Output the [x, y] coordinate of the center of the cell containing the given text.  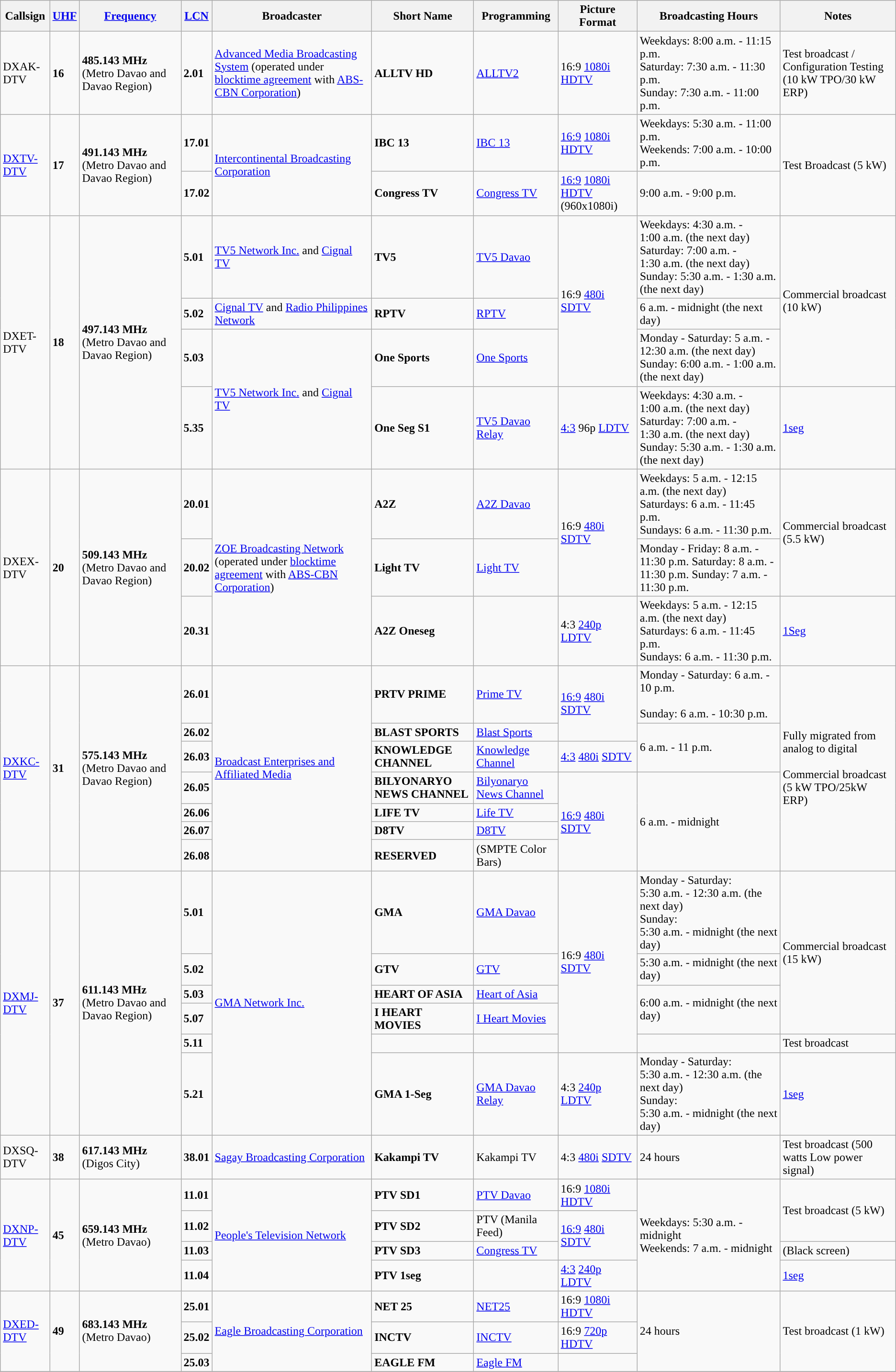
575.143 MHz(Metro Davao and Davao Region) [130, 768]
Weekdays: 8:00 a.m. - 11:15 p.m.Saturday: 7:30 a.m. - 11:30 p.m.Sunday: 7:30 a.m. - 11:00 p.m. [708, 73]
26.05 [196, 788]
497.143 MHz(Metro Davao and Davao Region) [130, 342]
31 [65, 768]
2.01 [196, 73]
5.35 [196, 428]
Knowledge Channel [516, 757]
Monday - Friday: 8 a.m. - 11:30 p.m. Saturday: 8 a.m. - 11:30 p.m. Sunday: 7 a.m. - 11:30 p.m. [708, 568]
25.01 [196, 1306]
Commercial broadcast (10 kW) [838, 301]
DXEX-DTV [25, 568]
16 [65, 73]
Fully migrated from analog to digital Commercial broadcast (5 kW TPO/25kW ERP) [838, 768]
Frequency [130, 16]
16:9 720p HDTV [597, 1338]
5.07 [196, 1018]
Test Broadcast (5 kW) [838, 165]
Programming [516, 16]
People's Television Network [292, 1235]
26.07 [196, 831]
11.02 [196, 1226]
KNOWLEDGE CHANNEL [423, 757]
GMA Davao Relay [516, 1094]
6 a.m. - midnight [708, 822]
Monday - Saturday: 6 a.m. - 10 p.m. Sunday: 6 a.m. - 10:30 p.m. [708, 694]
20.01 [196, 504]
49 [65, 1331]
GMA 1-Seg [423, 1094]
45 [65, 1235]
TV5 [423, 257]
491.143 MHz(Metro Davao and Davao Region) [130, 165]
38 [65, 1157]
DXTV-DTV [25, 165]
Picture Format [597, 16]
PTV (Manila Feed) [516, 1226]
20 [65, 568]
Test broadcast (5 kW) [838, 1210]
ZOE Broadcasting Network (operated under blocktime agreement with ABS-CBN Corporation) [292, 568]
DXNP-DTV [25, 1235]
Test broadcast (1 kW) [838, 1331]
DXSQ-DTV [25, 1157]
38.01 [196, 1157]
4:3 96p LDTV [597, 428]
Commercial broadcast (15 kW) [838, 952]
LCN [196, 16]
DXET-DTV [25, 342]
Intercontinental Broadcasting Corporation [292, 165]
TV5 Davao [516, 257]
DXMJ-DTV [25, 1003]
BLAST SPORTS [423, 732]
5.11 [196, 1043]
617.143 MHz(Digos City) [130, 1157]
Monday - Saturday: 5 a.m. - 12:30 a.m. (the next day) Sunday: 6:00 a.m. - 1:00 a.m. (the next day) [708, 358]
26.02 [196, 732]
DXED-DTV [25, 1331]
(SMPTE Color Bars) [516, 856]
EAGLE FM [423, 1362]
9:00 a.m. - 9:00 p.m. [708, 193]
DXKC-DTV [25, 768]
PTV SD3 [423, 1250]
HEART OF ASIA [423, 994]
NET 25 [423, 1306]
Sagay Broadcasting Corporation [292, 1157]
26.06 [196, 813]
A2Z Oneseg [423, 631]
Callsign [25, 16]
PRTV PRIME [423, 694]
Cignal TV and Radio Philippines Network [292, 314]
Prime TV [516, 694]
1Seg [838, 631]
NET25 [516, 1306]
ALLTV2 [516, 73]
GMA Davao [516, 912]
Short Name [423, 16]
17.01 [196, 143]
Eagle FM [516, 1362]
26.01 [196, 694]
PTV SD1 [423, 1194]
Test broadcast (500 watts Low power signal) [838, 1157]
I Heart Movies [516, 1018]
11.01 [196, 1194]
Broadcaster [292, 16]
20.31 [196, 631]
Eagle Broadcasting Corporation [292, 1331]
26.03 [196, 757]
509.143 MHz (Metro Davao and Davao Region) [130, 568]
11.03 [196, 1250]
16:9 1080i HDTV (960x1080i) [597, 193]
Test broadcast [838, 1043]
LIFE TV [423, 813]
Test broadcast / Configuration Testing (10 kW TPO/30 kW ERP) [838, 73]
37 [65, 1003]
6:00 a.m. - midnight (the next day) [708, 1010]
17.02 [196, 193]
659.143 MHz (Metro Davao) [130, 1235]
Bilyonaryo News Channel [516, 788]
11.04 [196, 1275]
Broadcasting Hours [708, 16]
Weekdays: 5:30 a.m. - midnight Weekends: 7 a.m. - midnight [708, 1235]
PTV Davao [516, 1194]
Blast Sports [516, 732]
A2Z Davao [516, 504]
26.08 [196, 856]
17 [65, 165]
683.143 MHz(Metro Davao) [130, 1331]
Broadcast Enterprises and Affiliated Media [292, 768]
25.03 [196, 1362]
Advanced Media Broadcasting System (operated under blocktime agreement with ABS-CBN Corporation) [292, 73]
GMA [423, 912]
PTV SD2 [423, 1226]
DXAK-DTV [25, 73]
20.02 [196, 568]
One Seg S1 [423, 428]
5.21 [196, 1094]
A2Z [423, 504]
6 a.m. - midnight (the next day) [708, 314]
RESERVED [423, 856]
Notes [838, 16]
6 a.m. - 11 p.m. [708, 747]
ALLTV HD [423, 73]
485.143 MHz (Metro Davao and Davao Region) [130, 73]
GMA Network Inc. [292, 1003]
Commercial broadcast (5.5 kW) [838, 532]
Heart of Asia [516, 994]
PTV 1seg [423, 1275]
Weekdays: 5:30 a.m. - 11:00 p.m. Weekends: 7:00 a.m. - 10:00 p.m. [708, 143]
UHF [65, 16]
18 [65, 342]
25.02 [196, 1338]
Life TV [516, 813]
(Black screen) [838, 1250]
5:30 a.m. - midnight (the next day) [708, 970]
611.143 MHz(Metro Davao and Davao Region) [130, 1003]
TV5 Davao Relay [516, 428]
I HEART MOVIES [423, 1018]
BILYONARYO NEWS CHANNEL [423, 788]
